Extract the (x, y) coordinate from the center of the cell holding the provided text.  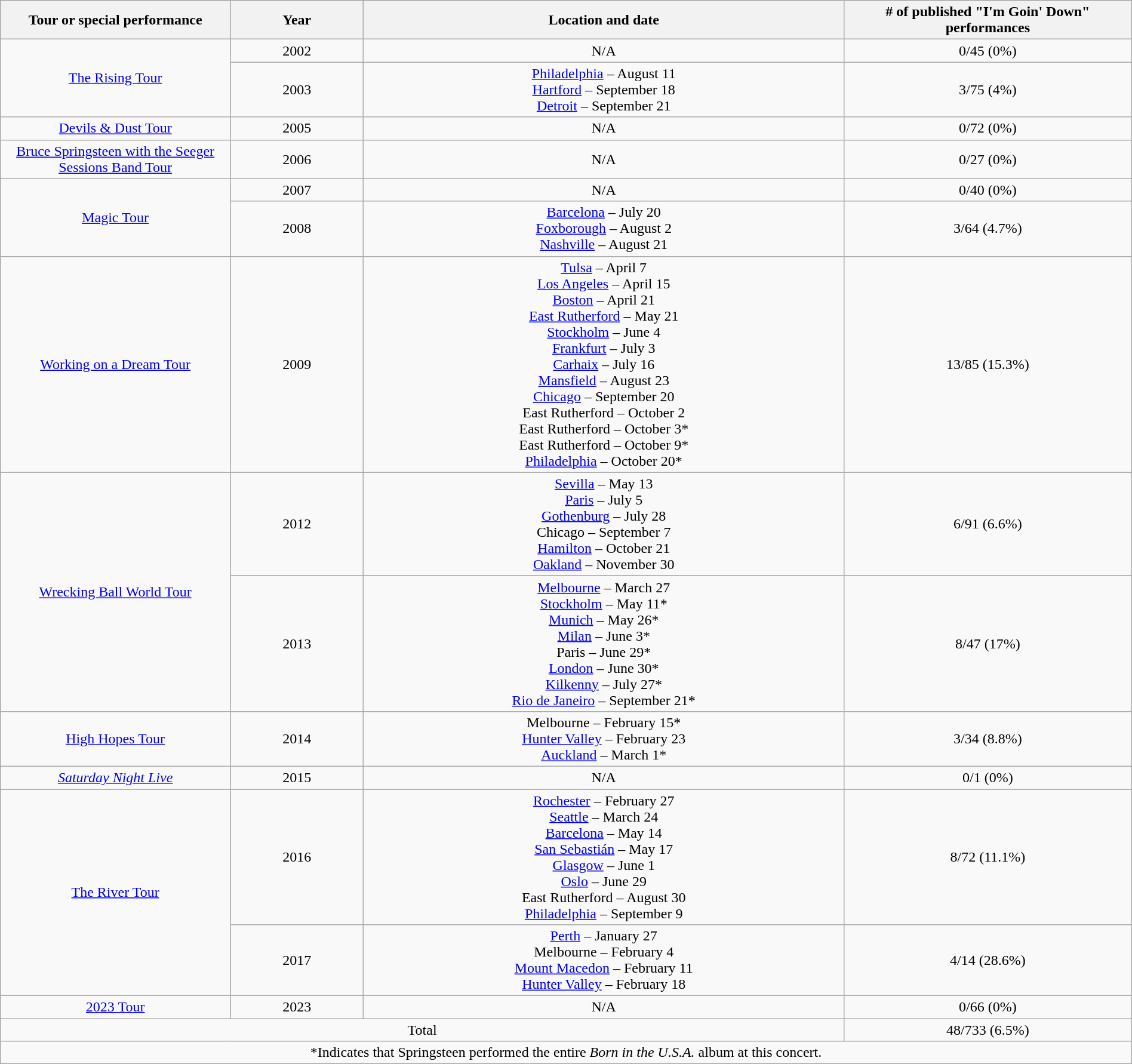
2012 (297, 524)
4/14 (28.6%) (988, 960)
0/66 (0%) (988, 1007)
The Rising Tour (116, 78)
0/27 (0%) (988, 159)
0/40 (0%) (988, 190)
Tour or special performance (116, 20)
2003 (297, 90)
2005 (297, 128)
2023 Tour (116, 1007)
2014 (297, 739)
Philadelphia – August 11Hartford – September 18Detroit – September 21 (604, 90)
# of published "I'm Goin' Down" performances (988, 20)
Wrecking Ball World Tour (116, 592)
Melbourne – February 15*Hunter Valley – February 23Auckland – March 1* (604, 739)
Year (297, 20)
2013 (297, 644)
2007 (297, 190)
Bruce Springsteen with the Seeger Sessions Band Tour (116, 159)
13/85 (15.3%) (988, 364)
Devils & Dust Tour (116, 128)
2006 (297, 159)
Total (423, 1030)
Sevilla – May 13Paris – July 5Gothenburg – July 28Chicago – September 7Hamilton – October 21Oakland – November 30 (604, 524)
Working on a Dream Tour (116, 364)
8/72 (11.1%) (988, 857)
3/75 (4%) (988, 90)
0/1 (0%) (988, 777)
Barcelona – July 20Foxborough – August 2Nashville – August 21 (604, 229)
2017 (297, 960)
2002 (297, 51)
2016 (297, 857)
Magic Tour (116, 217)
2009 (297, 364)
0/72 (0%) (988, 128)
2015 (297, 777)
8/47 (17%) (988, 644)
2008 (297, 229)
48/733 (6.5%) (988, 1030)
2023 (297, 1007)
0/45 (0%) (988, 51)
6/91 (6.6%) (988, 524)
The River Tour (116, 893)
Location and date (604, 20)
Saturday Night Live (116, 777)
Perth – January 27Melbourne – February 4Mount Macedon – February 11Hunter Valley – February 18 (604, 960)
3/64 (4.7%) (988, 229)
High Hopes Tour (116, 739)
3/34 (8.8%) (988, 739)
*Indicates that Springsteen performed the entire Born in the U.S.A. album at this concert. (566, 1053)
